Capture the cell that displays the provided text and extract its [x, y] central coordinate. 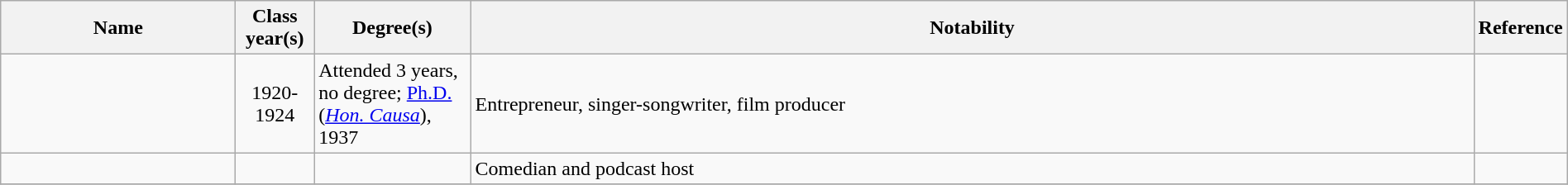
Degree(s) [392, 28]
Comedian and podcast host [973, 168]
Attended 3 years, no degree; Ph.D. (Hon. Causa), 1937 [392, 104]
Notability [973, 28]
Class year(s) [275, 28]
Entrepreneur, singer-songwriter, film producer [973, 104]
Name [118, 28]
1920-1924 [275, 104]
Reference [1520, 28]
